Pinpoint the cell where the given text exists, returning its [x, y] midpoint coordinate. 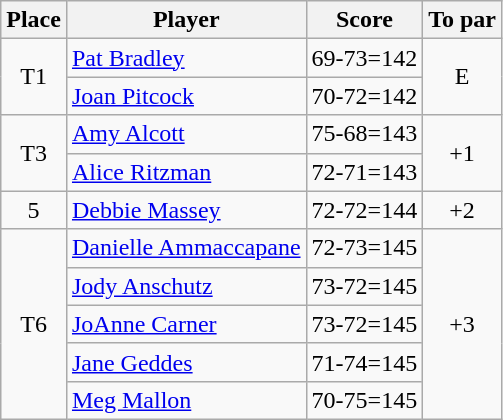
72-72=144 [364, 210]
Player [186, 20]
Meg Mallon [186, 400]
Jane Geddes [186, 362]
69-73=142 [364, 58]
Danielle Ammaccapane [186, 248]
75-68=143 [364, 134]
Score [364, 20]
JoAnne Carner [186, 324]
To par [462, 20]
+3 [462, 324]
Debbie Massey [186, 210]
Alice Ritzman [186, 172]
71-74=145 [364, 362]
70-75=145 [364, 400]
Pat Bradley [186, 58]
72-73=145 [364, 248]
Jody Anschutz [186, 286]
+1 [462, 153]
72-71=143 [364, 172]
70-72=142 [364, 96]
E [462, 77]
T1 [34, 77]
+2 [462, 210]
Amy Alcott [186, 134]
5 [34, 210]
T3 [34, 153]
T6 [34, 324]
Joan Pitcock [186, 96]
Place [34, 20]
